For the text-containing cell, return its midpoint in [x, y] coordinate format. 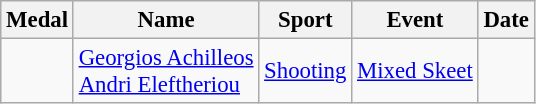
Medal [38, 20]
Shooting [306, 72]
Date [506, 20]
Name [166, 20]
Mixed Skeet [415, 72]
Sport [306, 20]
Georgios AchilleosAndri Eleftheriou [166, 72]
Event [415, 20]
